For the text-containing cell, return its midpoint in (X, Y) coordinate format. 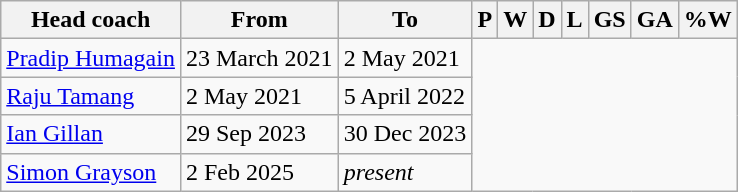
GS (610, 20)
L (574, 20)
Ian Gillan (91, 134)
Pradip Humagain (91, 58)
From (259, 20)
Raju Tamang (91, 96)
Simon Grayson (91, 172)
29 Sep 2023 (259, 134)
To (405, 20)
Head coach (91, 20)
5 April 2022 (405, 96)
D (547, 20)
P (485, 20)
GA (654, 20)
W (516, 20)
present (405, 172)
2 Feb 2025 (259, 172)
23 March 2021 (259, 58)
30 Dec 2023 (405, 134)
%W (708, 20)
